Capture the cell that displays the provided text and extract its (x, y) central coordinate. 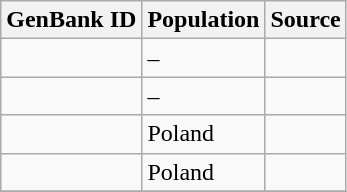
Source (306, 20)
GenBank ID (72, 20)
Population (204, 20)
